Search for the cell housing the specified text and yield its [X, Y] center coordinate. 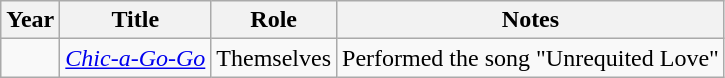
Themselves [274, 58]
Role [274, 20]
Performed the song "Unrequited Love" [531, 58]
Year [30, 20]
Title [136, 20]
Chic-a-Go-Go [136, 58]
Notes [531, 20]
